Extract the [x, y] coordinate from the center of the cell holding the provided text.  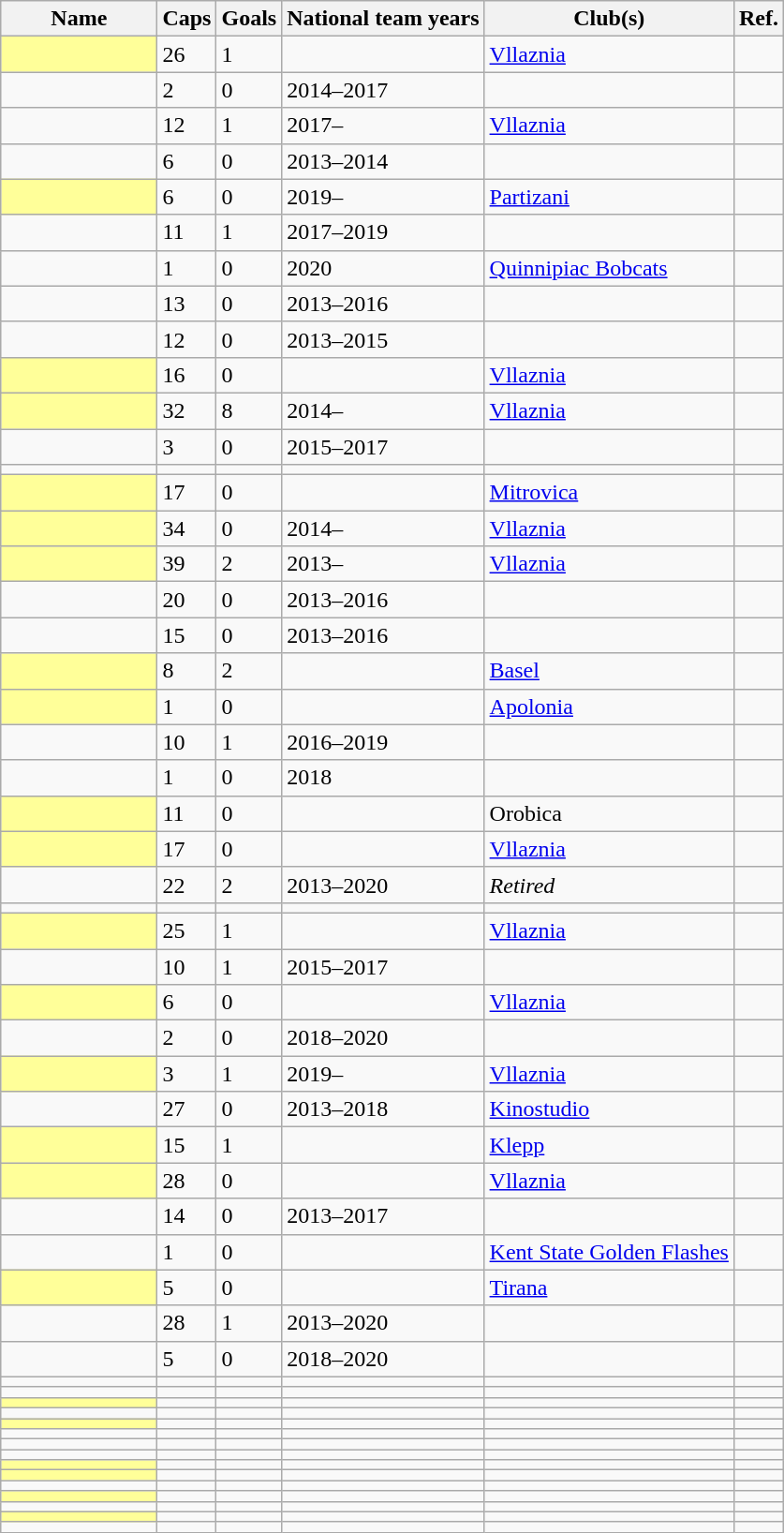
Basel [609, 671]
2018 [383, 778]
2013–2018 [383, 1109]
Quinnipiac Bobcats [609, 268]
13 [187, 304]
16 [187, 375]
20 [187, 600]
Name [79, 19]
26 [187, 54]
32 [187, 410]
Ref. [759, 19]
27 [187, 1109]
National team years [383, 19]
39 [187, 564]
14 [187, 1216]
2013–2014 [383, 161]
2017–2019 [383, 232]
Mitrovica [609, 493]
2020 [383, 268]
Kent State Golden Flashes [609, 1252]
Apolonia [609, 707]
Retired [609, 885]
2013– [383, 564]
22 [187, 885]
2013–2017 [383, 1216]
2017– [383, 126]
Kinostudio [609, 1109]
34 [187, 528]
Tirana [609, 1287]
2013–2015 [383, 339]
2016–2019 [383, 742]
Club(s) [609, 19]
25 [187, 930]
Goals [249, 19]
Partizani [609, 197]
2014–2017 [383, 90]
Orobica [609, 813]
Klepp [609, 1145]
Caps [187, 19]
